Search for the cell housing the specified text and yield its (x, y) center coordinate. 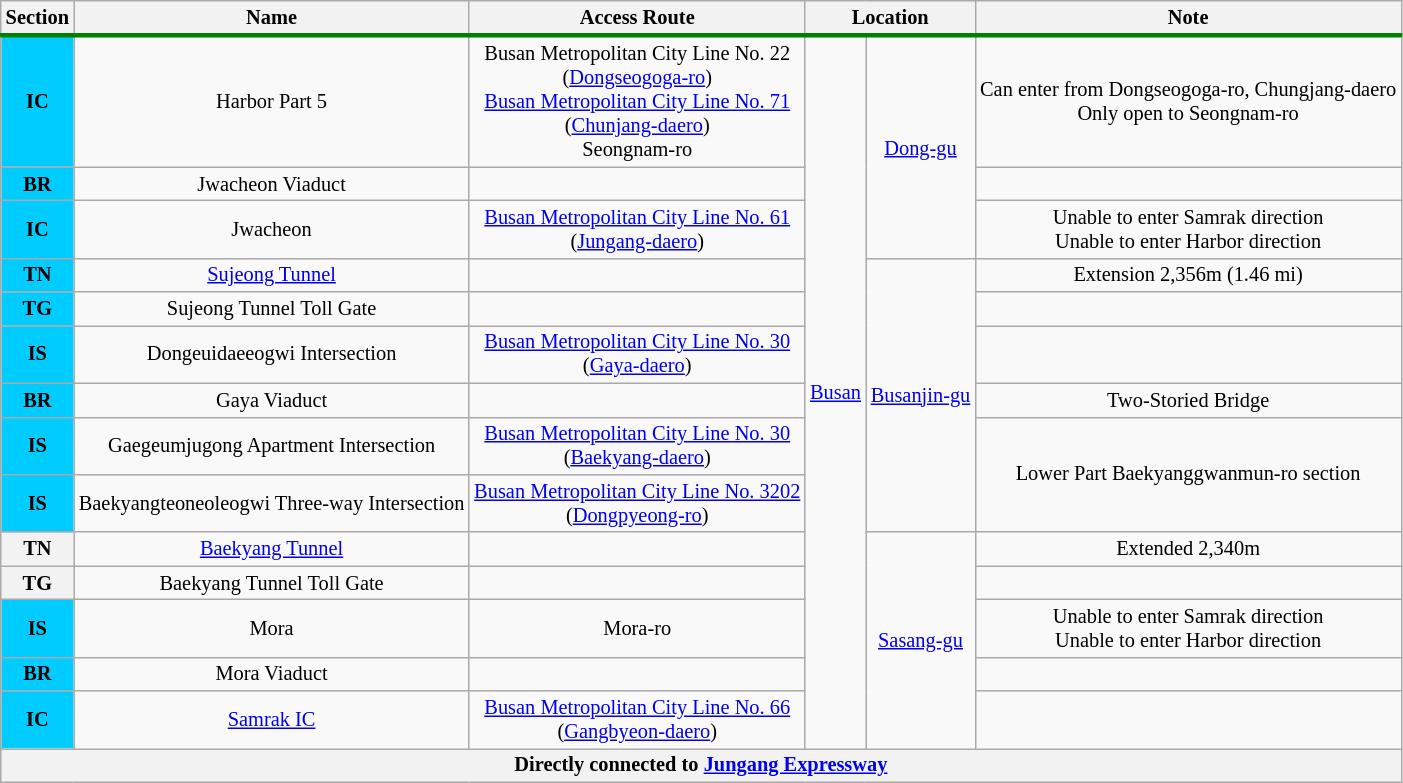
Busanjin-gu (920, 395)
Busan Metropolitan City Line No. 3202(Dongpyeong-ro) (637, 503)
Gaya Viaduct (272, 400)
Busan Metropolitan City Line No. 30(Baekyang-daero) (637, 446)
Name (272, 18)
Baekyangteoneoleogwi Three-way Intersection (272, 503)
Mora-ro (637, 628)
Busan Metropolitan City Line No. 66(Gangbyeon-daero) (637, 720)
Busan Metropolitan City Line No. 22(Dongseogoga-ro)Busan Metropolitan City Line No. 71(Chunjang-daero)Seongnam-ro (637, 102)
Busan Metropolitan City Line No. 61(Jungang-daero) (637, 229)
Two-Storied Bridge (1188, 400)
Can enter from Dongseogoga-ro, Chungjang-daeroOnly open to Seongnam-ro (1188, 102)
Lower Part Baekyanggwanmun-ro section (1188, 474)
Sasang-gu (920, 640)
Dong-gu (920, 147)
Busan (836, 392)
Mora (272, 628)
Extended 2,340m (1188, 549)
Gaegeumjugong Apartment Intersection (272, 446)
Directly connected to Jungang Expressway (701, 765)
Section (38, 18)
Access Route (637, 18)
Harbor Part 5 (272, 102)
Busan Metropolitan City Line No. 30(Gaya-daero) (637, 354)
Note (1188, 18)
Dongeuidaeeogwi Intersection (272, 354)
Baekyang Tunnel (272, 549)
Location (890, 18)
Mora Viaduct (272, 674)
Sujeong Tunnel Toll Gate (272, 309)
Sujeong Tunnel (272, 275)
Jwacheon (272, 229)
Baekyang Tunnel Toll Gate (272, 583)
Samrak IC (272, 720)
Extension 2,356m (1.46 mi) (1188, 275)
Jwacheon Viaduct (272, 184)
